Pinpoint the cell where the given text exists, returning its (X, Y) midpoint coordinate. 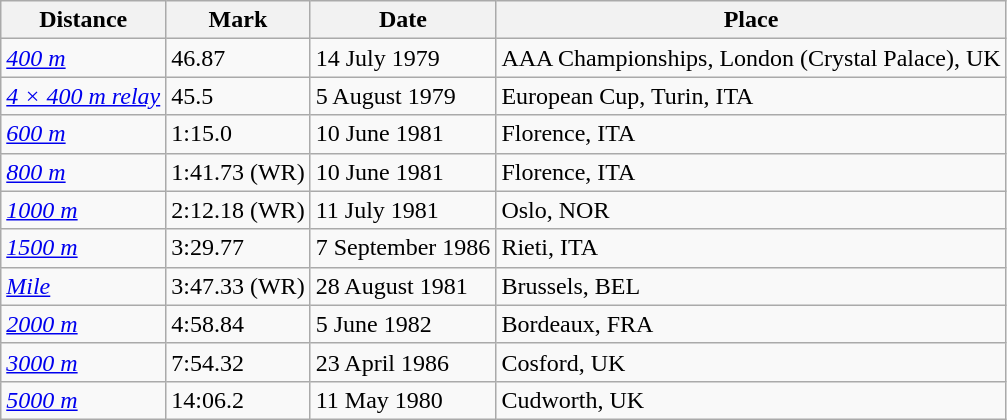
Date (403, 20)
1000 m (84, 210)
14:06.2 (238, 400)
14 July 1979 (403, 58)
Distance (84, 20)
Mile (84, 286)
4:58.84 (238, 324)
7 September 1986 (403, 248)
4 × 400 m relay (84, 96)
5 June 1982 (403, 324)
3:47.33 (WR) (238, 286)
Oslo, NOR (751, 210)
1:41.73 (WR) (238, 172)
45.5 (238, 96)
800 m (84, 172)
5000 m (84, 400)
3000 m (84, 362)
5 August 1979 (403, 96)
Mark (238, 20)
Brussels, BEL (751, 286)
11 May 1980 (403, 400)
3:29.77 (238, 248)
Place (751, 20)
400 m (84, 58)
2000 m (84, 324)
Cosford, UK (751, 362)
1:15.0 (238, 134)
Rieti, ITA (751, 248)
1500 m (84, 248)
Bordeaux, FRA (751, 324)
AAA Championships, London (Crystal Palace), UK (751, 58)
2:12.18 (WR) (238, 210)
23 April 1986 (403, 362)
46.87 (238, 58)
600 m (84, 134)
European Cup, Turin, ITA (751, 96)
11 July 1981 (403, 210)
Cudworth, UK (751, 400)
7:54.32 (238, 362)
28 August 1981 (403, 286)
